Return (X, Y) of the center of cell containing provided text 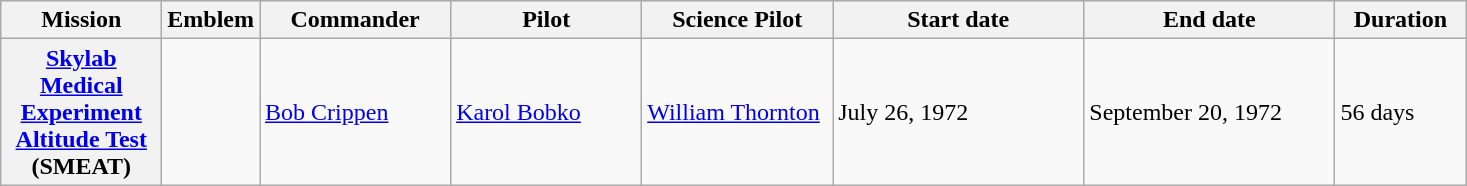
Bob Crippen (356, 112)
End date (1210, 20)
Science Pilot (738, 20)
July 26, 1972 (958, 112)
Start date (958, 20)
56 days (1400, 112)
Mission (82, 20)
Emblem (211, 20)
William Thornton (738, 112)
Pilot (546, 20)
Karol Bobko (546, 112)
Duration (1400, 20)
September 20, 1972 (1210, 112)
Skylab Medical Experiment Altitude Test (SMEAT) (82, 112)
Commander (356, 20)
